Determine the (X, Y) coordinate at the center of the cell enclosing the given text.  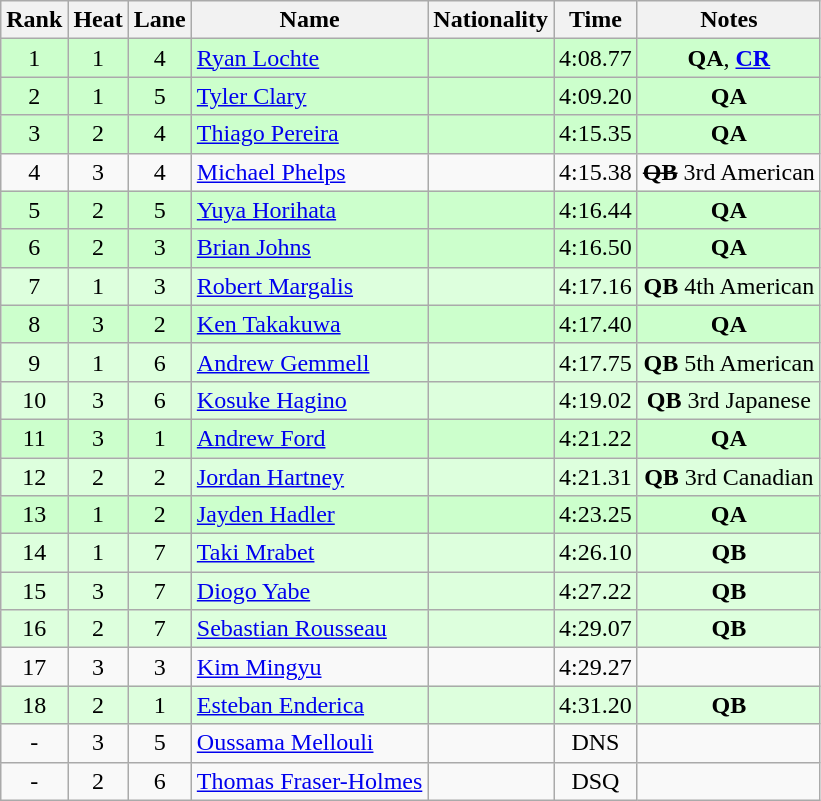
Nationality (491, 20)
4:29.27 (596, 667)
12 (34, 477)
Thomas Fraser-Holmes (310, 781)
Notes (728, 20)
4:17.16 (596, 286)
18 (34, 705)
9 (34, 362)
4:21.31 (596, 477)
Rank (34, 20)
QB 3rd American (728, 172)
4:08.77 (596, 58)
QB 4th American (728, 286)
Diogo Yabe (310, 591)
Robert Margalis (310, 286)
Tyler Clary (310, 96)
16 (34, 629)
Thiago Pereira (310, 134)
13 (34, 515)
QA, CR (728, 58)
4:09.20 (596, 96)
4:29.07 (596, 629)
Sebastian Rousseau (310, 629)
Yuya Horihata (310, 210)
Time (596, 20)
4:15.35 (596, 134)
Ken Takakuwa (310, 324)
4:17.75 (596, 362)
DSQ (596, 781)
4:26.10 (596, 553)
Andrew Ford (310, 438)
4:16.44 (596, 210)
Heat (98, 20)
4:15.38 (596, 172)
QB 5th American (728, 362)
15 (34, 591)
Lane (160, 20)
4:17.40 (596, 324)
Name (310, 20)
Jayden Hadler (310, 515)
Kosuke Hagino (310, 400)
Andrew Gemmell (310, 362)
Kim Mingyu (310, 667)
Jordan Hartney (310, 477)
4:16.50 (596, 248)
11 (34, 438)
4:19.02 (596, 400)
4:21.22 (596, 438)
4:23.25 (596, 515)
4:31.20 (596, 705)
10 (34, 400)
4:27.22 (596, 591)
DNS (596, 743)
QB 3rd Japanese (728, 400)
17 (34, 667)
Esteban Enderica (310, 705)
Michael Phelps (310, 172)
Taki Mrabet (310, 553)
Oussama Mellouli (310, 743)
8 (34, 324)
Brian Johns (310, 248)
Ryan Lochte (310, 58)
14 (34, 553)
QB 3rd Canadian (728, 477)
